Find where the given text appears and provide that cell's center as [X, Y] coordinate. 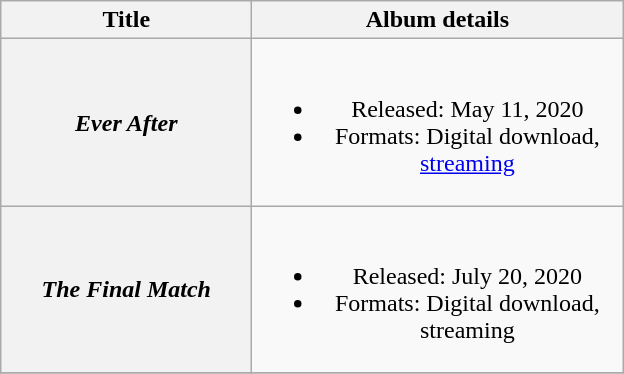
Title [126, 20]
The Final Match [126, 290]
Released: July 20, 2020Formats: Digital download, streaming [438, 290]
Ever After [126, 122]
Released: May 11, 2020Formats: Digital download, streaming [438, 122]
Album details [438, 20]
